Locate the cell with the specified text and output its (X, Y) center coordinate. 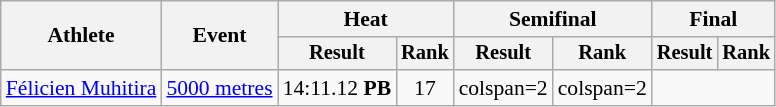
Final (714, 19)
17 (425, 88)
Heat (366, 19)
Event (219, 36)
5000 metres (219, 88)
14:11.12 PB (337, 88)
Félicien Muhitira (82, 88)
Semifinal (553, 19)
Athlete (82, 36)
